Output the [x, y] coordinate of the center of the cell containing the given text.  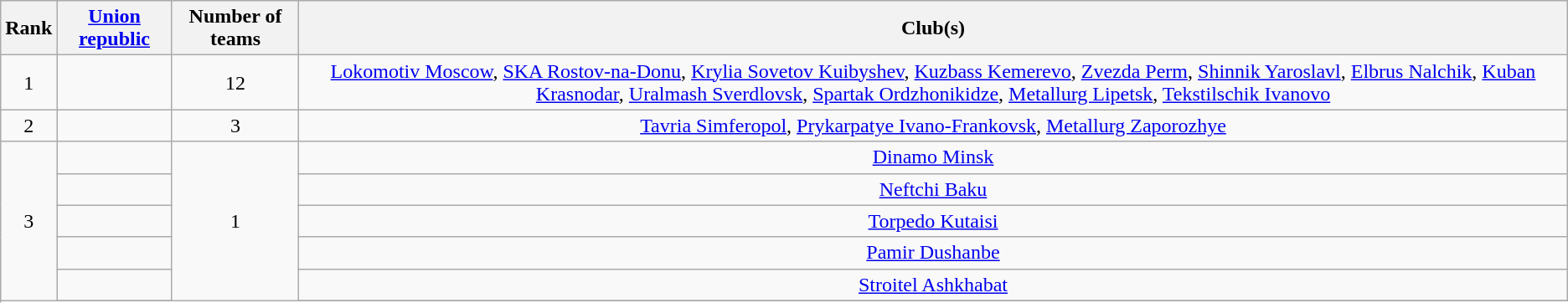
Pamir Dushanbe [933, 253]
Dinamo Minsk [933, 157]
Neftchi Baku [933, 189]
Club(s) [933, 28]
Number of teams [235, 28]
Rank [28, 28]
Torpedo Kutaisi [933, 221]
2 [28, 126]
12 [235, 82]
Union republic [114, 28]
Tavria Simferopol, Prykarpatye Ivano-Frankovsk, Metallurg Zaporozhye [933, 126]
Stroitel Ashkhabat [933, 285]
